Find where the given text appears and provide that cell's center as [x, y] coordinate. 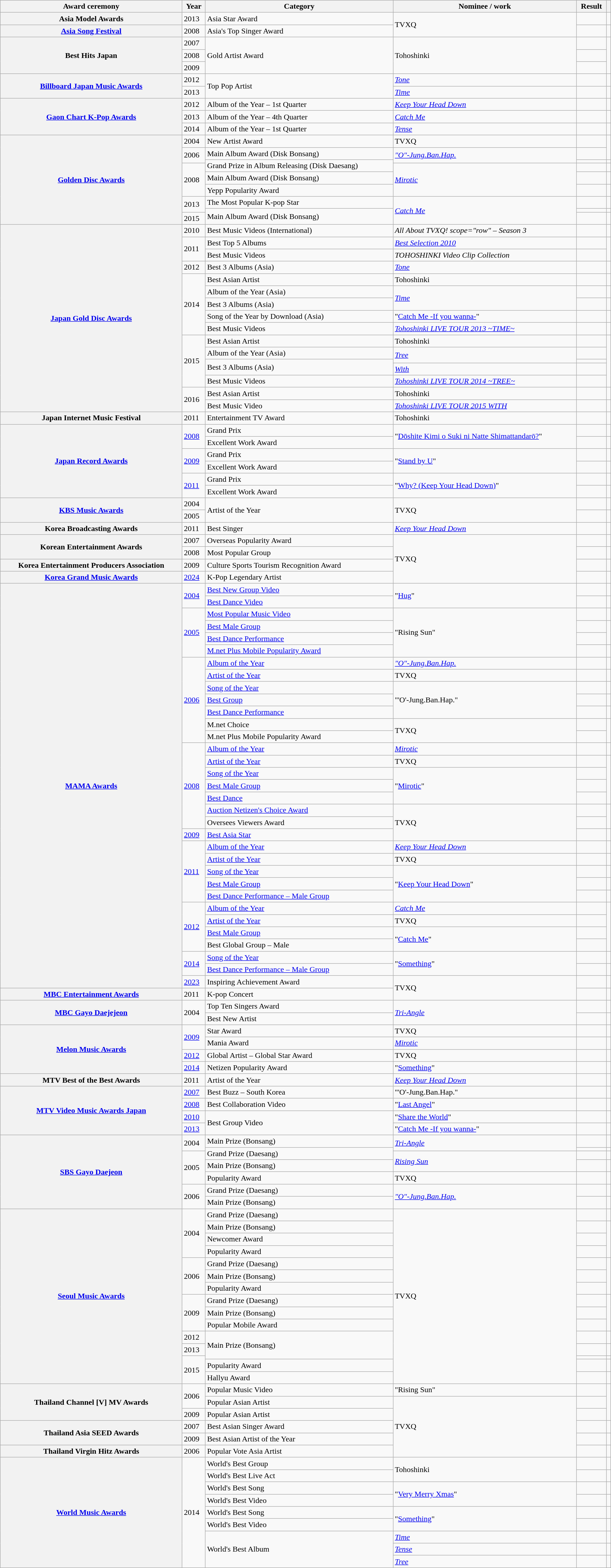
World's Best Live Act [299, 1476]
Top Ten Singers Award [299, 1006]
Thailand Channel [V] MV Awards [92, 1402]
"Catch Me" [485, 939]
"Hug" [485, 596]
Result [592, 6]
Best Collaboration Video [299, 1104]
KBS Music Awards [92, 510]
Thailand Virgin Hitz Awards [92, 1451]
Overseas Popularity Award [299, 541]
Thailand Asia SEED Awards [92, 1433]
Billboard Japan Music Awards [92, 86]
Best Selection 2010 [485, 243]
Yepp Popularity Award [299, 190]
Rising Sun [485, 1161]
"Last Angel" [485, 1104]
Best Group [299, 700]
Most Popular Music Video [299, 614]
Best New Artist [299, 1019]
Best Music Videos (International) [299, 231]
World's Best Group [299, 1463]
"Share the World" [485, 1117]
Korea Entertainment Producers Association [92, 565]
M.net Choice [299, 724]
Golden Disc Awards [92, 180]
MTV Best of the Best Awards [92, 1080]
2016 [194, 400]
"Stand by U" [485, 461]
Mania Award [299, 1043]
Melon Music Awards [92, 1049]
Inspiring Achievement Award [299, 982]
Japan Internet Music Festival [92, 418]
Song of the Year by Download (Asia) [299, 316]
Global Artist – Global Star Award [299, 1055]
Best Dance Video [299, 602]
Korea Broadcasting Awards [92, 528]
K-Pop Legendary Artist [299, 577]
Tohoshinki LIVE TOUR 2015 WITH [485, 406]
Oversees Viewers Award [299, 822]
Best Asia Star [299, 835]
Culture Sports Tourism Recognition Award [299, 565]
Asia's Top Singer Award [299, 31]
TOHOSHINKI Video Clip Collection [485, 255]
World Music Awards [92, 1512]
"Very Merry Xmas" [485, 1494]
Korean Entertainment Awards [92, 547]
Korea Grand Music Awards [92, 577]
"Dōshite Kimi o Suki ni Natte Shimattandarō?" [485, 436]
Popular Vote Asia Artist [299, 1451]
Newcomer Award [299, 1239]
Best Buzz – South Korea [299, 1092]
"Why? (Keep Your Head Down)" [485, 485]
Most Popular Group [299, 553]
Popular Music Video [299, 1390]
Grand Prize in Album Releasing (Disk Daesang) [299, 166]
MAMA Awards [92, 786]
"Keep Your Head Down" [485, 884]
Best Group Video [299, 1123]
Best Music Video [299, 406]
Japan Gold Disc Awards [92, 318]
Netizen Popularity Award [299, 1068]
Auction Netizen's Choice Award [299, 810]
Category [299, 6]
World's Best Album [299, 1549]
Star Award [299, 1031]
Best New Group Video [299, 590]
New Artist Award [299, 141]
MBC Entertainment Awards [92, 994]
Gold Artist Award [299, 55]
Entertainment TV Award [299, 418]
Japan Record Awards [92, 461]
2024 [194, 577]
Hallyu Award [299, 1378]
Top Pop Artist [299, 86]
Album of the Year – 4th Quarter [299, 117]
MBC Gayo Daejejeon [92, 1012]
Tohoshinki LIVE TOUR 2014 ~TREE~ [485, 381]
"Mirotic" [485, 786]
With [485, 369]
Year [194, 6]
Best Singer [299, 528]
All About TVXQ! scope="row" – Season 3 [485, 231]
Gaon Chart K-Pop Awards [92, 117]
2023 [194, 982]
The Most Popular K-pop Star [299, 203]
Best Global Group – Male [299, 945]
Asia Song Festival [92, 31]
Best Hits Japan [92, 55]
Popular Mobile Award [299, 1325]
MTV Video Music Awards Japan [92, 1110]
Best Top 5 Albums [299, 243]
Best Dance [299, 798]
Best Asian Artist of the Year [299, 1439]
Nominee / work [485, 6]
Tohoshinki LIVE TOUR 2013 ~TIME~ [485, 328]
Award ceremony [92, 6]
Asia Model Awards [92, 19]
Best Asian Singer Award [299, 1427]
Asia Star Award [299, 19]
Seoul Music Awards [92, 1296]
SBS Gayo Daejeon [92, 1172]
K-pop Concert [299, 994]
